Extract the (x, y) coordinate from the center of the cell holding the provided text.  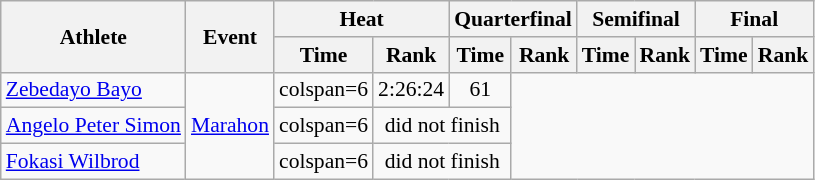
2:26:24 (411, 90)
61 (480, 90)
Quarterfinal (513, 19)
Final (754, 19)
Marahon (230, 126)
Event (230, 36)
Heat (362, 19)
Athlete (94, 36)
Zebedayo Bayo (94, 90)
Semifinal (636, 19)
Angelo Peter Simon (94, 126)
Fokasi Wilbrod (94, 162)
